For the text-containing cell, return its midpoint in [x, y] coordinate format. 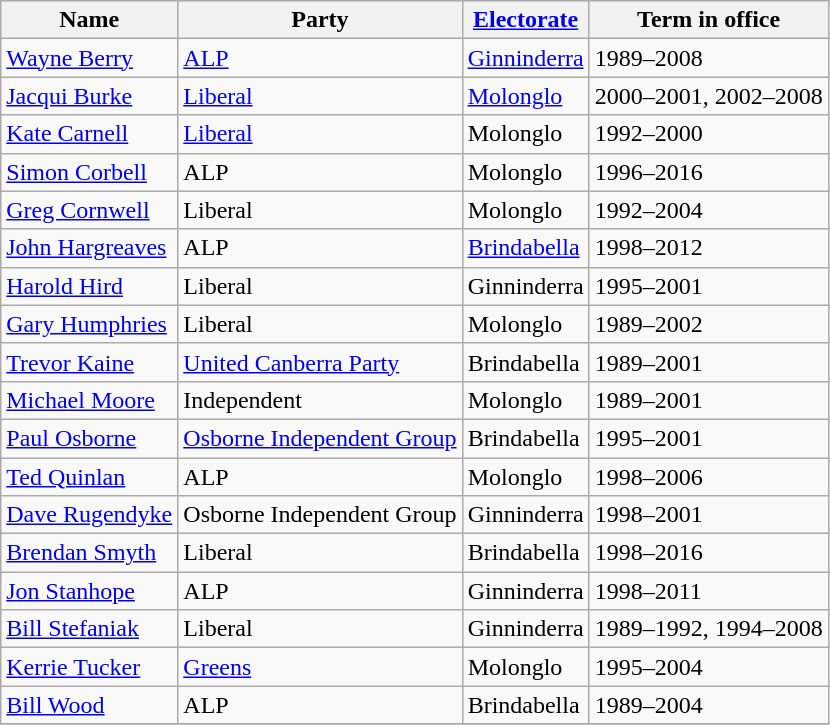
2000–2001, 2002–2008 [708, 96]
Party [320, 20]
Term in office [708, 20]
Name [90, 20]
Michael Moore [90, 400]
Bill Stefaniak [90, 629]
1998–2001 [708, 515]
1992–2004 [708, 210]
Brendan Smyth [90, 553]
Kerrie Tucker [90, 667]
Harold Hird [90, 286]
1989–2004 [708, 705]
1995–2004 [708, 667]
Dave Rugendyke [90, 515]
1989–2008 [708, 58]
Wayne Berry [90, 58]
1992–2000 [708, 134]
Bill Wood [90, 705]
Gary Humphries [90, 324]
1989–2002 [708, 324]
Trevor Kaine [90, 362]
1989–1992, 1994–2008 [708, 629]
Simon Corbell [90, 172]
1998–2012 [708, 248]
Independent [320, 400]
United Canberra Party [320, 362]
John Hargreaves [90, 248]
Electorate [526, 20]
Greg Cornwell [90, 210]
Kate Carnell [90, 134]
Jon Stanhope [90, 591]
1998–2011 [708, 591]
Paul Osborne [90, 438]
1998–2016 [708, 553]
Greens [320, 667]
1996–2016 [708, 172]
1998–2006 [708, 477]
Ted Quinlan [90, 477]
Jacqui Burke [90, 96]
